Identify which cell holds the provided text, then report its (X, Y) central coordinate. 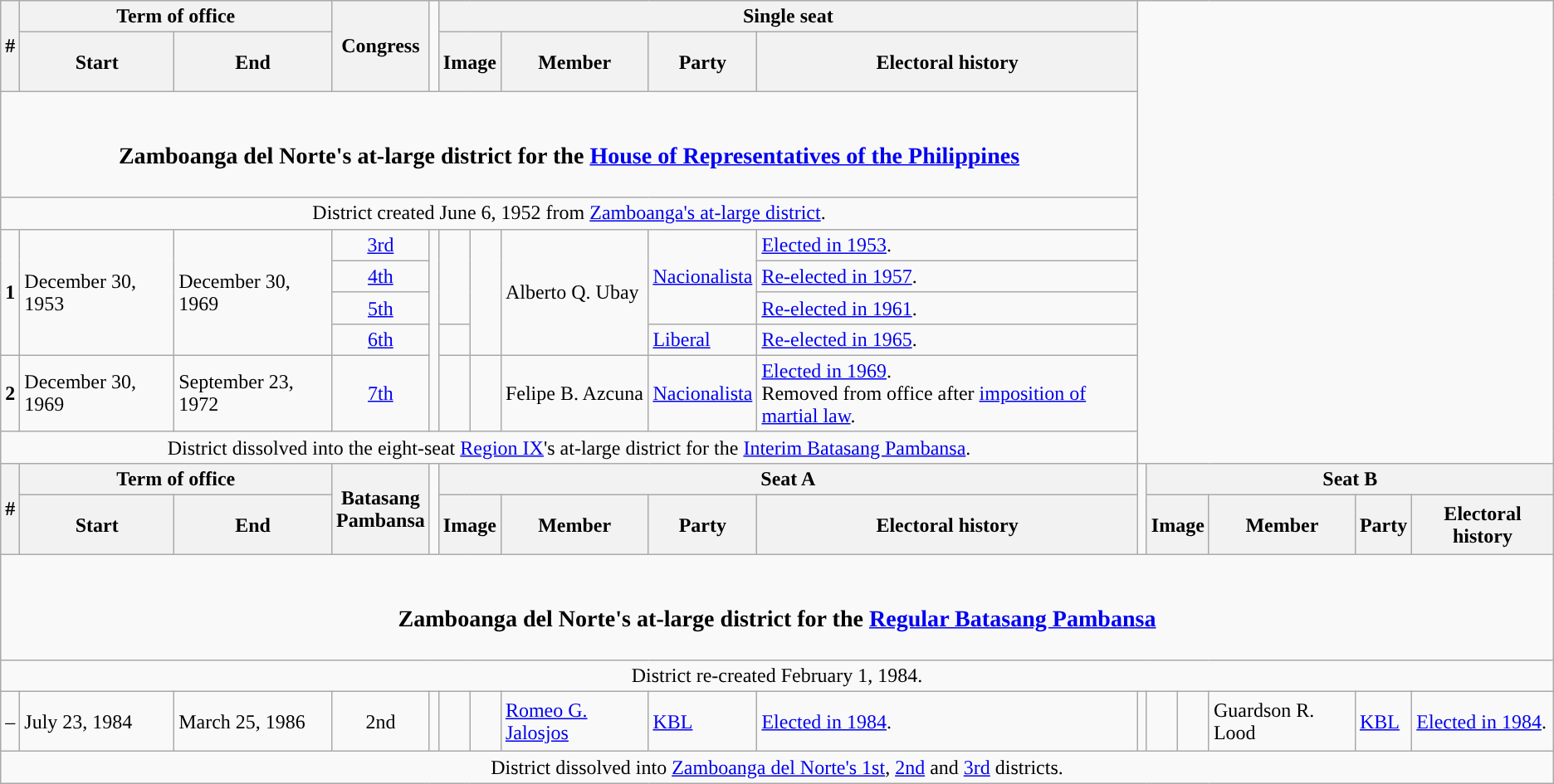
Re-elected in 1957. (947, 276)
– (10, 722)
BatasangPambansa (381, 509)
Re-elected in 1961. (947, 308)
Guardson R. Lood (1282, 722)
Elected in 1969.Removed from office after imposition of martial law. (947, 393)
Liberal (702, 339)
3rd (381, 245)
2 (10, 393)
March 25, 1986 (253, 722)
District re-created February 1, 1984. (777, 676)
4th (381, 276)
July 23, 1984 (97, 722)
Congress (381, 46)
Elected in 1953. (947, 245)
Felipe B. Azcuna (574, 393)
Zamboanga del Norte's at-large district for the Regular Batasang Pambansa (777, 607)
Seat A (788, 479)
5th (381, 308)
Seat B (1350, 479)
Romeo G. Jalosjos (574, 722)
Single seat (788, 17)
District dissolved into Zamboanga del Norte's 1st, 2nd and 3rd districts. (777, 767)
September 23, 1972 (253, 393)
Alberto Q. Ubay (574, 292)
Re-elected in 1965. (947, 339)
District dissolved into the eight-seat Region IX's at-large district for the Interim Batasang Pambansa. (569, 447)
2nd (381, 722)
6th (381, 339)
Zamboanga del Norte's at-large district for the House of Representatives of the Philippines (569, 144)
1 (10, 292)
District created June 6, 1952 from Zamboanga's at-large district. (569, 213)
December 30, 1953 (97, 292)
7th (381, 393)
